Determine the [X, Y] coordinate at the center of the cell enclosing the given text.  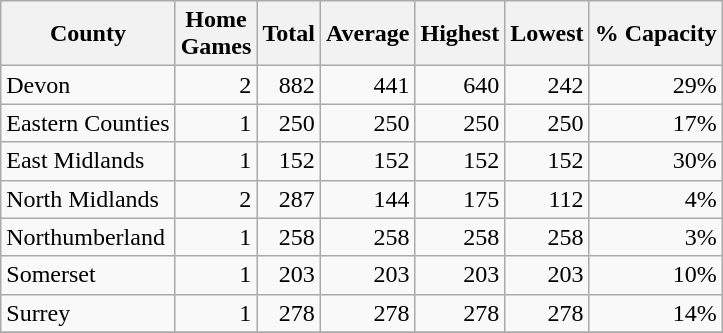
HomeGames [216, 34]
Northumberland [88, 237]
Eastern Counties [88, 123]
242 [547, 85]
30% [656, 161]
Total [289, 34]
441 [368, 85]
3% [656, 237]
112 [547, 199]
29% [656, 85]
175 [460, 199]
Highest [460, 34]
14% [656, 313]
287 [289, 199]
Somerset [88, 275]
Lowest [547, 34]
East Midlands [88, 161]
Average [368, 34]
10% [656, 275]
North Midlands [88, 199]
640 [460, 85]
17% [656, 123]
144 [368, 199]
4% [656, 199]
% Capacity [656, 34]
882 [289, 85]
Devon [88, 85]
County [88, 34]
Surrey [88, 313]
